Output the [x, y] coordinate of the center of the cell containing the given text.  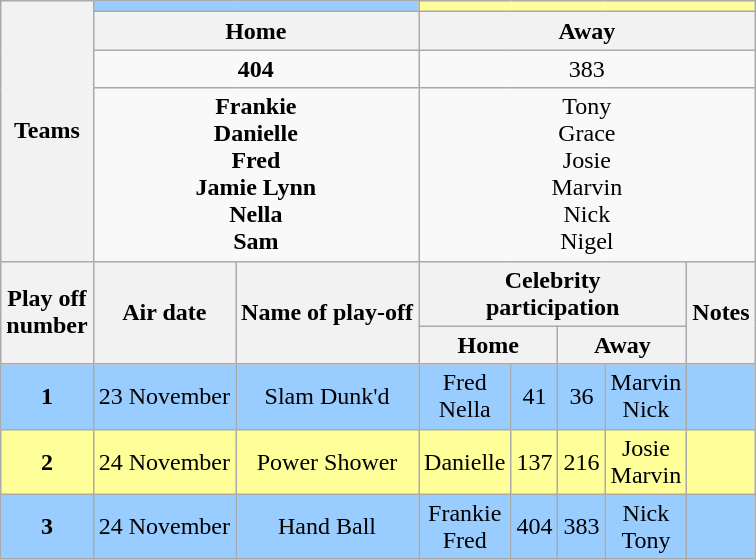
Hand Ball [328, 526]
Name of play-off [328, 312]
FrankieFred [465, 526]
NickTony [646, 526]
137 [534, 462]
23 November [164, 396]
Power Shower [328, 462]
MarvinNick [646, 396]
Slam Dunk'd [328, 396]
1 [47, 396]
216 [582, 462]
JosieMarvin [646, 462]
2 [47, 462]
41 [534, 396]
Air date [164, 312]
Notes [721, 312]
Danielle [465, 462]
TonyGraceJosieMarvinNickNigel [588, 174]
Celebrityparticipation [553, 294]
36 [582, 396]
FredNella [465, 396]
3 [47, 526]
Teams [47, 131]
Play offnumber [47, 312]
FrankieDanielleFredJamie LynnNellaSam [256, 174]
